Return the (X, Y) coordinate for the center point of the cell that contains the specified text.  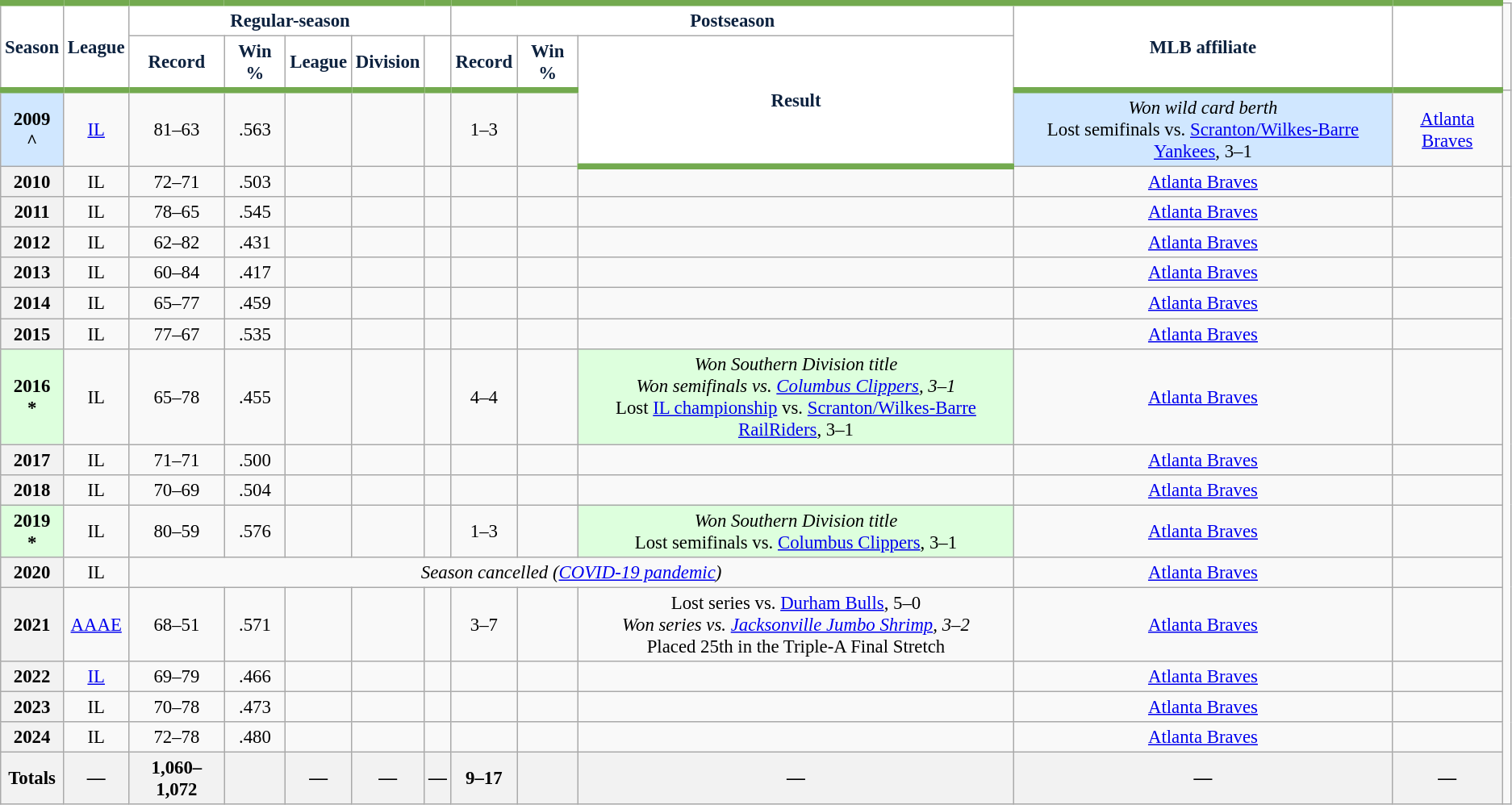
62–82 (177, 243)
.563 (255, 129)
.455 (255, 397)
80–59 (177, 531)
AAAE (95, 624)
77–67 (177, 334)
.480 (255, 737)
65–77 (177, 303)
2012 (32, 243)
70–78 (177, 707)
68–51 (177, 624)
.576 (255, 531)
.504 (255, 490)
Season cancelled (COVID-19 pandemic) (571, 573)
.459 (255, 303)
.545 (255, 212)
1,060–1,072 (177, 779)
71–71 (177, 460)
.535 (255, 334)
72–71 (177, 182)
2024 (32, 737)
69–79 (177, 677)
Season (32, 47)
78–65 (177, 212)
2009^ (32, 129)
65–78 (177, 397)
2016* (32, 397)
Postseason (733, 19)
Regular-season (290, 19)
2014 (32, 303)
2018 (32, 490)
.431 (255, 243)
.571 (255, 624)
Lost series vs. Durham Bulls, 5–0Won series vs. Jacksonville Jumbo Shrimp, 3–2Placed 25th in the Triple-A Final Stretch (796, 624)
72–78 (177, 737)
2013 (32, 273)
2021 (32, 624)
3–7 (484, 624)
2023 (32, 707)
70–69 (177, 490)
Totals (32, 779)
2017 (32, 460)
2022 (32, 677)
60–84 (177, 273)
Result (796, 102)
2020 (32, 573)
2019* (32, 531)
.503 (255, 182)
.473 (255, 707)
.466 (255, 677)
Won wild card berthLost semifinals vs. Scranton/Wilkes-Barre Yankees, 3–1 (1202, 129)
Division (387, 64)
Won Southern Division titleWon semifinals vs. Columbus Clippers, 3–1Lost IL championship vs. Scranton/Wilkes-Barre RailRiders, 3–1 (796, 397)
9–17 (484, 779)
.500 (255, 460)
2015 (32, 334)
2011 (32, 212)
81–63 (177, 129)
.417 (255, 273)
2010 (32, 182)
Won Southern Division titleLost semifinals vs. Columbus Clippers, 3–1 (796, 531)
MLB affiliate (1202, 47)
4–4 (484, 397)
